Detect which cell encompasses the target text, then output its (X, Y) center coordinate. 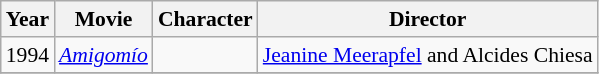
Movie (104, 19)
Jeanine Meerapfel and Alcides Chiesa (428, 55)
Amigomío (104, 55)
Year (28, 19)
Director (428, 19)
1994 (28, 55)
Character (206, 19)
